Pinpoint the cell where the given text exists, returning its [x, y] midpoint coordinate. 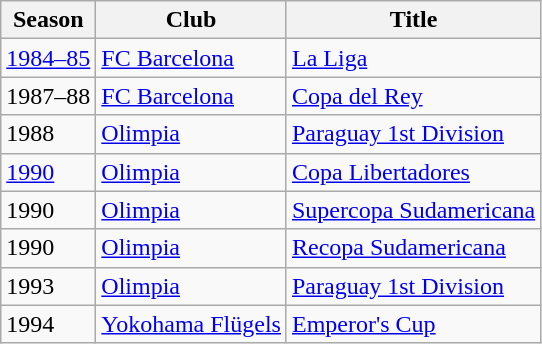
Yokohama Flügels [192, 324]
1988 [48, 134]
Supercopa Sudamericana [413, 210]
Copa Libertadores [413, 172]
1984–85 [48, 58]
Club [192, 20]
La Liga [413, 58]
1994 [48, 324]
1993 [48, 286]
Title [413, 20]
Emperor's Cup [413, 324]
Copa del Rey [413, 96]
1987–88 [48, 96]
Season [48, 20]
Recopa Sudamericana [413, 248]
